Search for the cell housing the specified text and yield its (x, y) center coordinate. 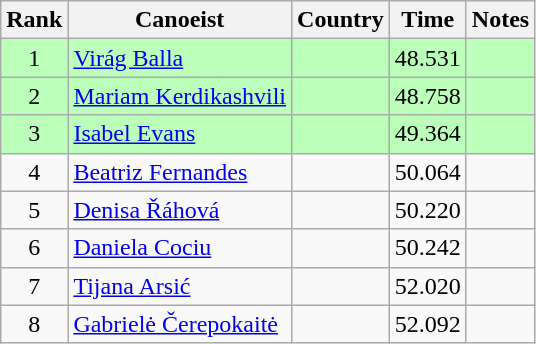
Daniela Cociu (180, 248)
48.531 (428, 58)
50.242 (428, 248)
Isabel Evans (180, 134)
50.220 (428, 210)
52.092 (428, 324)
Tijana Arsić (180, 286)
1 (34, 58)
5 (34, 210)
8 (34, 324)
Mariam Kerdikashvili (180, 96)
7 (34, 286)
50.064 (428, 172)
Canoeist (180, 20)
Denisa Řáhová (180, 210)
Time (428, 20)
52.020 (428, 286)
48.758 (428, 96)
2 (34, 96)
6 (34, 248)
49.364 (428, 134)
Country (341, 20)
Notes (500, 20)
Rank (34, 20)
4 (34, 172)
Beatriz Fernandes (180, 172)
3 (34, 134)
Virág Balla (180, 58)
Gabrielė Čerepokaitė (180, 324)
